Pinpoint the cell where the given text exists, returning its (x, y) midpoint coordinate. 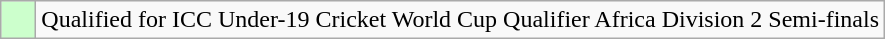
Qualified for ICC Under-19 Cricket World Cup Qualifier Africa Division 2 Semi-finals (460, 20)
